Pinpoint the cell where the given text exists, returning its (X, Y) midpoint coordinate. 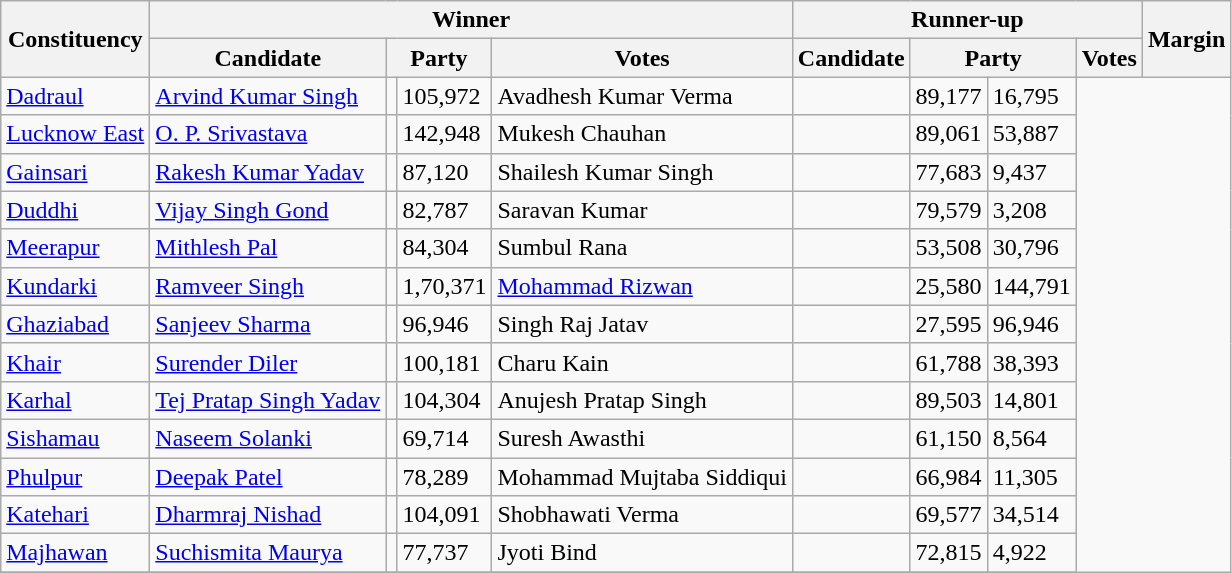
Lucknow East (76, 134)
Ghaziabad (76, 324)
9,437 (1032, 172)
Dadraul (76, 96)
Khair (76, 362)
25,580 (948, 286)
Constituency (76, 39)
Karhal (76, 400)
104,091 (444, 515)
Margin (1186, 39)
142,948 (444, 134)
61,788 (948, 362)
53,508 (948, 248)
Sumbul Rana (642, 248)
Tej Pratap Singh Yadav (268, 400)
Rakesh Kumar Yadav (268, 172)
Surender Diler (268, 362)
Majhawan (76, 553)
69,577 (948, 515)
Vijay Singh Gond (268, 210)
105,972 (444, 96)
Naseem Solanki (268, 438)
78,289 (444, 477)
1,70,371 (444, 286)
Charu Kain (642, 362)
14,801 (1032, 400)
Ramveer Singh (268, 286)
77,737 (444, 553)
Anujesh Pratap Singh (642, 400)
Deepak Patel (268, 477)
144,791 (1032, 286)
53,887 (1032, 134)
Suresh Awasthi (642, 438)
3,208 (1032, 210)
Winner (472, 20)
Meerapur (76, 248)
72,815 (948, 553)
27,595 (948, 324)
Katehari (76, 515)
89,503 (948, 400)
84,304 (444, 248)
89,061 (948, 134)
Avadhesh Kumar Verma (642, 96)
Phulpur (76, 477)
82,787 (444, 210)
34,514 (1032, 515)
Dharmraj Nishad (268, 515)
Gainsari (76, 172)
Shailesh Kumar Singh (642, 172)
Suchismita Maurya (268, 553)
O. P. Srivastava (268, 134)
30,796 (1032, 248)
79,579 (948, 210)
104,304 (444, 400)
Arvind Kumar Singh (268, 96)
Duddhi (76, 210)
89,177 (948, 96)
38,393 (1032, 362)
77,683 (948, 172)
Kundarki (76, 286)
16,795 (1032, 96)
Sanjeev Sharma (268, 324)
Shobhawati Verma (642, 515)
Mohammad Rizwan (642, 286)
Mithlesh Pal (268, 248)
61,150 (948, 438)
87,120 (444, 172)
8,564 (1032, 438)
100,181 (444, 362)
Runner-up (967, 20)
Saravan Kumar (642, 210)
Mukesh Chauhan (642, 134)
Sishamau (76, 438)
Jyoti Bind (642, 553)
4,922 (1032, 553)
11,305 (1032, 477)
Singh Raj Jatav (642, 324)
69,714 (444, 438)
Mohammad Mujtaba Siddiqui (642, 477)
66,984 (948, 477)
